Locate the cell with the specified text and output its (X, Y) center coordinate. 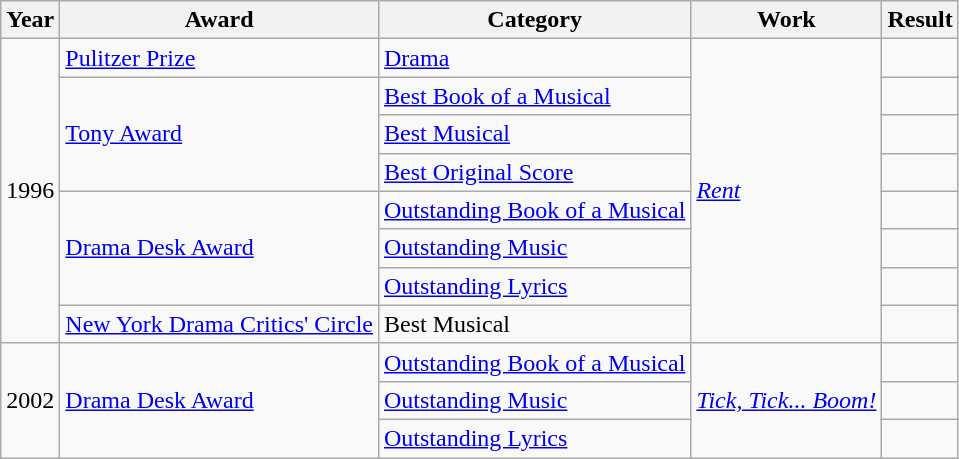
1996 (30, 191)
Pulitzer Prize (220, 58)
Drama (534, 58)
Category (534, 20)
Award (220, 20)
Best Book of a Musical (534, 96)
Work (786, 20)
Tick, Tick... Boom! (786, 400)
Best Original Score (534, 172)
Rent (786, 191)
Tony Award (220, 134)
2002 (30, 400)
New York Drama Critics' Circle (220, 324)
Year (30, 20)
Result (920, 20)
